Pinpoint the cell where the given text exists, returning its (x, y) midpoint coordinate. 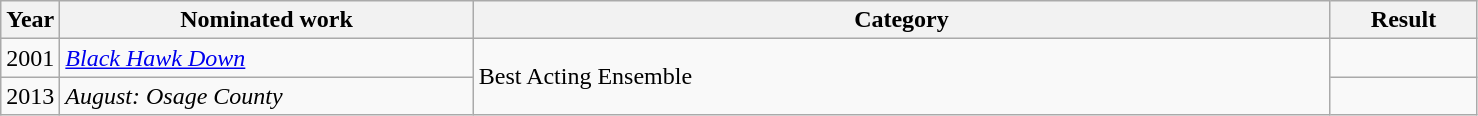
Result (1404, 20)
Black Hawk Down (266, 58)
Nominated work (266, 20)
2013 (30, 96)
August: Osage County (266, 96)
Best Acting Ensemble (901, 77)
2001 (30, 58)
Year (30, 20)
Category (901, 20)
